Search for the cell housing the specified text and yield its [x, y] center coordinate. 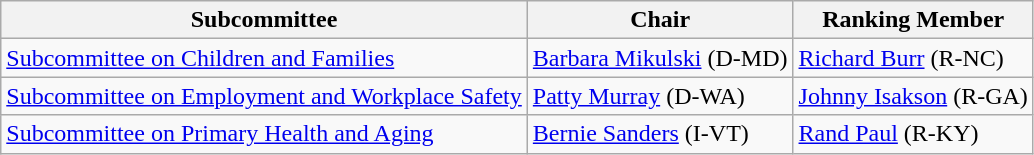
Richard Burr (R-NC) [913, 58]
Bernie Sanders (I-VT) [660, 134]
Rand Paul (R-KY) [913, 134]
Subcommittee [264, 20]
Subcommittee on Children and Families [264, 58]
Patty Murray (D-WA) [660, 96]
Subcommittee on Employment and Workplace Safety [264, 96]
Subcommittee on Primary Health and Aging [264, 134]
Chair [660, 20]
Johnny Isakson (R-GA) [913, 96]
Barbara Mikulski (D-MD) [660, 58]
Ranking Member [913, 20]
